Output the [X, Y] coordinate of the center of the cell containing the given text.  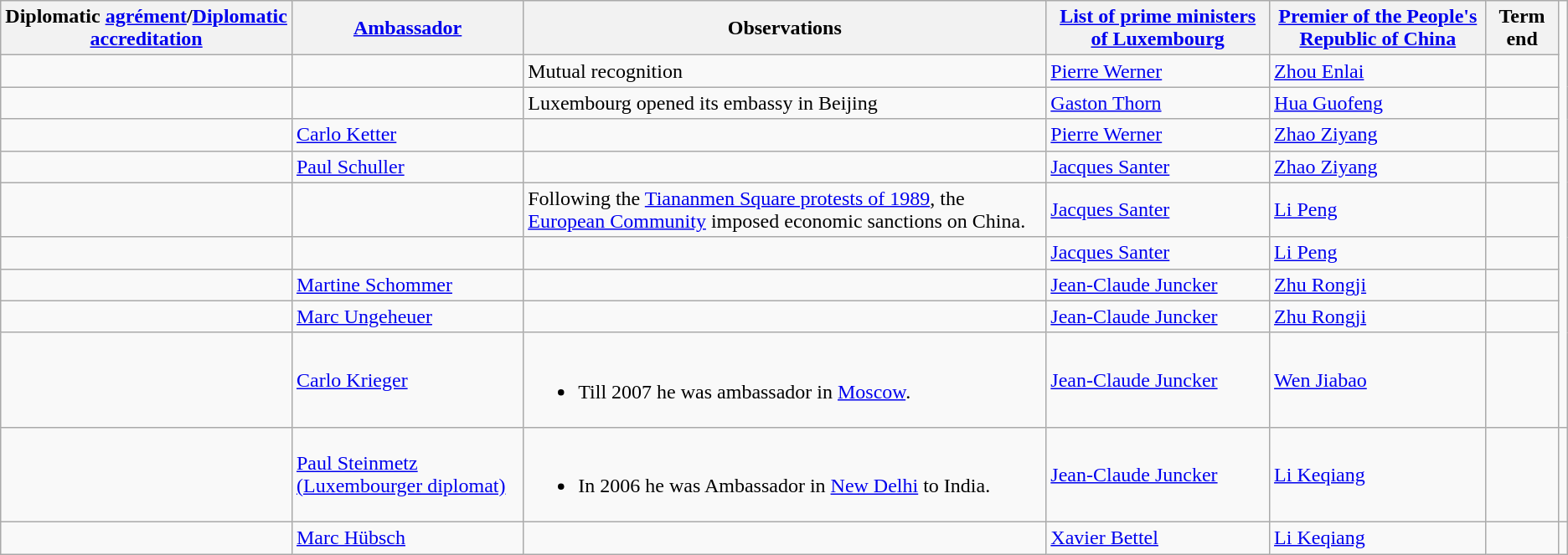
Gaston Thorn [1158, 103]
Observations [785, 28]
Martine Schommer [407, 285]
Premier of the People's Republic of China [1378, 28]
Luxembourg opened its embassy in Beijing [785, 103]
Xavier Bettel [1158, 537]
Paul Steinmetz (Luxembourger diplomat) [407, 474]
Ambassador [407, 28]
In 2006 he was Ambassador in New Delhi to India. [785, 474]
Diplomatic agrément/Diplomatic accreditation [147, 28]
Wen Jiabao [1378, 380]
Mutual recognition [785, 71]
Carlo Krieger [407, 380]
Term end [1522, 28]
Marc Ungeheuer [407, 316]
Zhou Enlai [1378, 71]
Carlo Ketter [407, 135]
Marc Hübsch [407, 537]
Till 2007 he was ambassador in Moscow. [785, 380]
Following the Tiananmen Square protests of 1989, the European Community imposed economic sanctions on China. [785, 209]
List of prime ministers of Luxembourg [1158, 28]
Hua Guofeng [1378, 103]
Paul Schuller [407, 167]
